For the text-containing cell, return its midpoint in [X, Y] coordinate format. 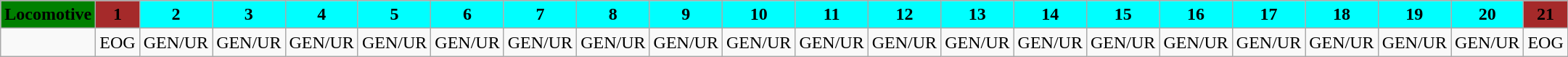
3 [249, 15]
5 [394, 15]
18 [1342, 15]
14 [1050, 15]
13 [977, 15]
8 [613, 15]
15 [1122, 15]
16 [1196, 15]
19 [1414, 15]
12 [904, 15]
10 [758, 15]
11 [832, 15]
1 [118, 15]
9 [686, 15]
21 [1546, 15]
4 [321, 15]
Locomotive [48, 15]
17 [1268, 15]
20 [1487, 15]
2 [176, 15]
7 [540, 15]
6 [467, 15]
